Find where the given text appears and provide that cell's center as (x, y) coordinate. 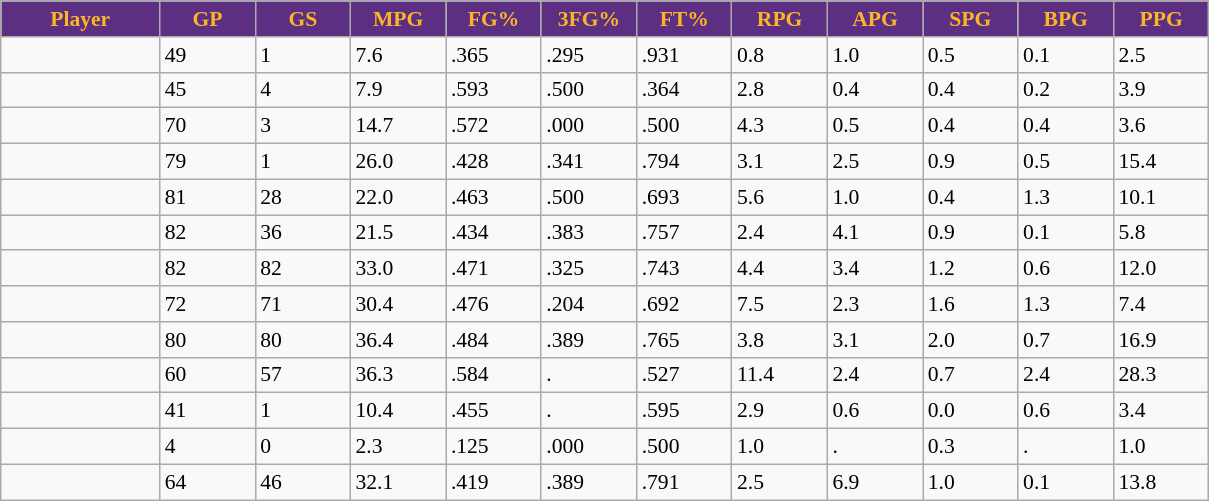
.765 (684, 340)
0.3 (970, 447)
.693 (684, 197)
FT% (684, 19)
APG (874, 19)
.419 (494, 482)
60 (208, 375)
4.1 (874, 233)
.295 (588, 55)
.527 (684, 375)
2.9 (780, 411)
0.0 (970, 411)
7.6 (398, 55)
Player (80, 19)
4.4 (780, 269)
36.3 (398, 375)
3.8 (780, 340)
.572 (494, 126)
.584 (494, 375)
2.0 (970, 340)
.931 (684, 55)
FG% (494, 19)
.743 (684, 269)
7.4 (1161, 304)
.325 (588, 269)
SPG (970, 19)
32.1 (398, 482)
46 (302, 482)
.455 (494, 411)
5.6 (780, 197)
0.2 (1066, 90)
.692 (684, 304)
64 (208, 482)
22.0 (398, 197)
15.4 (1161, 162)
81 (208, 197)
2.8 (780, 90)
45 (208, 90)
.365 (494, 55)
.463 (494, 197)
0.8 (780, 55)
5.8 (1161, 233)
12.0 (1161, 269)
57 (302, 375)
11.4 (780, 375)
72 (208, 304)
.791 (684, 482)
BPG (1066, 19)
.364 (684, 90)
10.1 (1161, 197)
4.3 (780, 126)
3.9 (1161, 90)
79 (208, 162)
36 (302, 233)
7.9 (398, 90)
6.9 (874, 482)
.484 (494, 340)
PPG (1161, 19)
10.4 (398, 411)
28.3 (1161, 375)
.125 (494, 447)
3.6 (1161, 126)
49 (208, 55)
13.8 (1161, 482)
16.9 (1161, 340)
70 (208, 126)
14.7 (398, 126)
36.4 (398, 340)
7.5 (780, 304)
.341 (588, 162)
33.0 (398, 269)
30.4 (398, 304)
28 (302, 197)
.383 (588, 233)
.204 (588, 304)
3 (302, 126)
0 (302, 447)
RPG (780, 19)
GS (302, 19)
26.0 (398, 162)
.593 (494, 90)
.428 (494, 162)
.471 (494, 269)
.476 (494, 304)
.794 (684, 162)
71 (302, 304)
.757 (684, 233)
41 (208, 411)
GP (208, 19)
.434 (494, 233)
1.6 (970, 304)
MPG (398, 19)
21.5 (398, 233)
1.2 (970, 269)
.595 (684, 411)
3FG% (588, 19)
